Extract the [x, y] coordinate from the center of the cell holding the provided text.  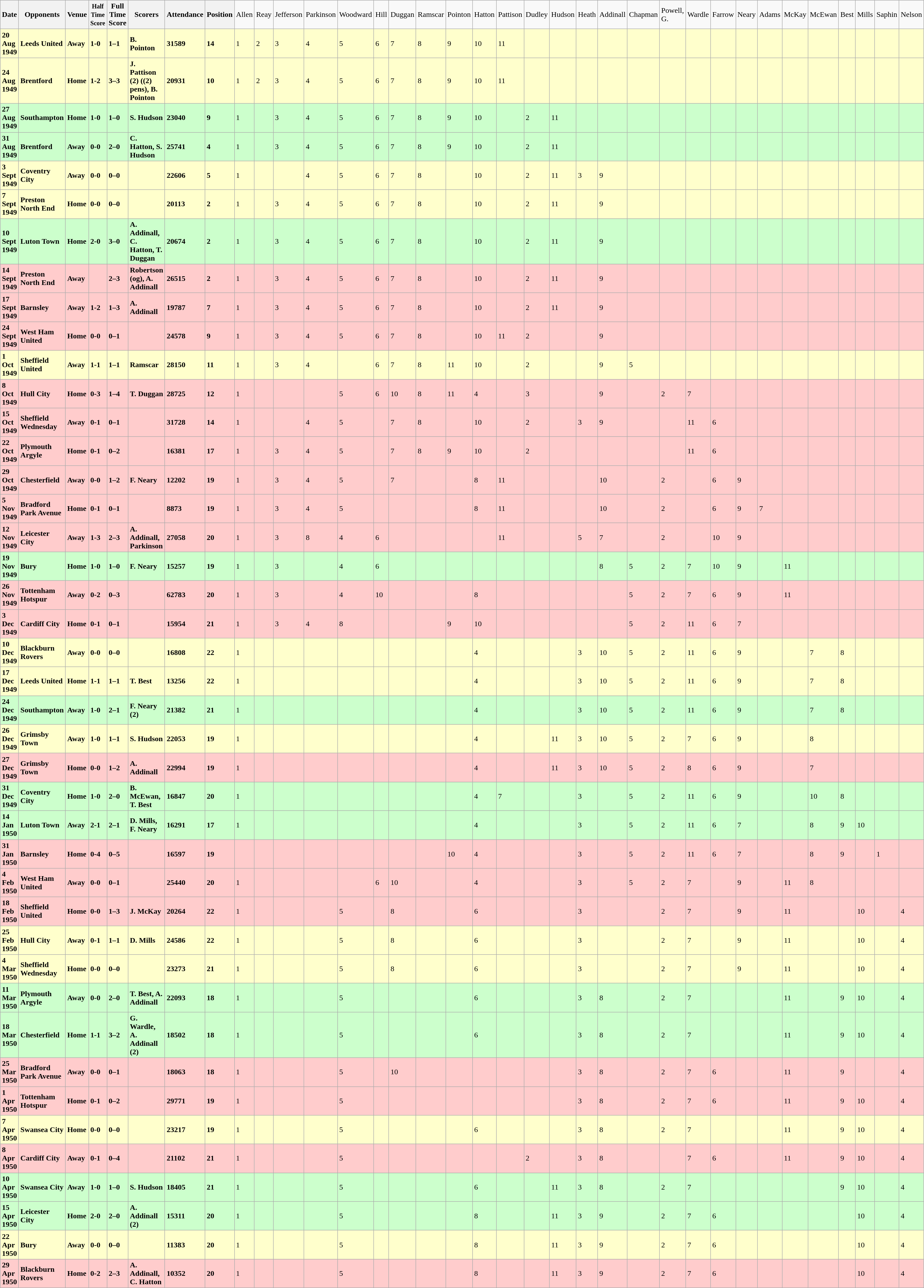
11383 [185, 1245]
12 Nov 1949 [9, 537]
27058 [185, 537]
Chapman [643, 15]
23273 [185, 969]
23217 [185, 1130]
31728 [185, 422]
3–3 [117, 81]
0-3 [98, 394]
11 Mar 1950 [9, 998]
1 Oct 1949 [9, 365]
0-4 [98, 854]
21382 [185, 710]
Pointon [459, 15]
Heath [587, 15]
Dudley [537, 15]
24 Sept 1949 [9, 336]
24 Aug 1949 [9, 81]
D. Mills [147, 940]
31 Aug 1949 [9, 147]
25741 [185, 147]
McEwan [823, 15]
24586 [185, 940]
3 Dec 1949 [9, 624]
20931 [185, 81]
19787 [185, 307]
16291 [185, 825]
0–5 [117, 854]
Attendance [185, 15]
31589 [185, 43]
24578 [185, 336]
28150 [185, 365]
B. Pointon [147, 43]
Saphin [887, 15]
Powell, G. [673, 15]
17 Dec 1949 [9, 681]
Nelson [912, 15]
14 Jan 1950 [9, 825]
A. Addinall (2) [147, 1216]
A. Addinall, C. Hatton [147, 1273]
15257 [185, 566]
26 Nov 1949 [9, 595]
Mills [865, 15]
McKay [795, 15]
22053 [185, 739]
Best [847, 15]
J. Pattison (2) ((2) pens), B. Pointon [147, 81]
0–3 [117, 595]
13256 [185, 681]
2-1 [98, 825]
T. Best [147, 681]
16381 [185, 451]
26 Dec 1949 [9, 739]
26515 [185, 278]
Date [9, 15]
3–0 [117, 241]
15 Oct 1949 [9, 422]
10 Dec 1949 [9, 652]
28725 [185, 394]
Jefferson [289, 15]
25440 [185, 883]
Farrow [723, 15]
G. Wardle, A. Addinall (2) [147, 1035]
29 Oct 1949 [9, 480]
8873 [185, 509]
16597 [185, 854]
T. Best, A. Addinall [147, 998]
29771 [185, 1101]
16808 [185, 652]
1-3 [98, 537]
7 Apr 1950 [9, 1130]
8 Oct 1949 [9, 394]
Wardle [698, 15]
18502 [185, 1035]
18 Feb 1950 [9, 911]
12 [220, 394]
15954 [185, 624]
27 Dec 1949 [9, 767]
Robertson (og), A. Addinall [147, 278]
F. Neary (2) [147, 710]
8 Apr 1950 [9, 1158]
Hudson [563, 15]
22 Apr 1950 [9, 1245]
7 Sept 1949 [9, 204]
10352 [185, 1273]
4 Feb 1950 [9, 883]
Woodward [355, 15]
18 Mar 1950 [9, 1035]
Pattison [510, 15]
31 Dec 1949 [9, 796]
Duggan [402, 15]
21102 [185, 1158]
1–4 [117, 394]
18063 [185, 1072]
14 Sept 1949 [9, 278]
15311 [185, 1216]
22093 [185, 998]
Neary [747, 15]
Hatton [484, 15]
A. Addinall, C. Hatton, T. Duggan [147, 241]
22 Oct 1949 [9, 451]
D. Mills, F. Neary [147, 825]
20674 [185, 241]
Adams [770, 15]
16847 [185, 796]
Half Time Score [98, 15]
T. Duggan [147, 394]
4 Mar 1950 [9, 969]
12202 [185, 480]
Full Time Score [117, 15]
Position [220, 15]
Parkinson [320, 15]
23040 [185, 118]
10 Apr 1950 [9, 1187]
29 Apr 1950 [9, 1273]
Allen [244, 15]
Addinall [612, 15]
3 Sept 1949 [9, 175]
Scorers [147, 15]
B. McEwan, T. Best [147, 796]
5 Nov 1949 [9, 509]
0–4 [117, 1158]
Reay [264, 15]
Venue [77, 15]
22606 [185, 175]
27 Aug 1949 [9, 118]
25 Feb 1950 [9, 940]
J. McKay [147, 911]
10 Sept 1949 [9, 241]
25 Mar 1950 [9, 1072]
A. Addinall, Parkinson [147, 537]
17 Sept 1949 [9, 307]
22994 [185, 767]
C. Hatton, S. Hudson [147, 147]
Hill [381, 15]
31 Jan 1950 [9, 854]
20 Aug 1949 [9, 43]
3–2 [117, 1035]
20113 [185, 204]
1 Apr 1950 [9, 1101]
19 Nov 1949 [9, 566]
Opponents [42, 15]
20264 [185, 911]
62783 [185, 595]
15 Apr 1950 [9, 1216]
18405 [185, 1187]
24 Dec 1949 [9, 710]
